Identify which cell holds the provided text, then report its (X, Y) central coordinate. 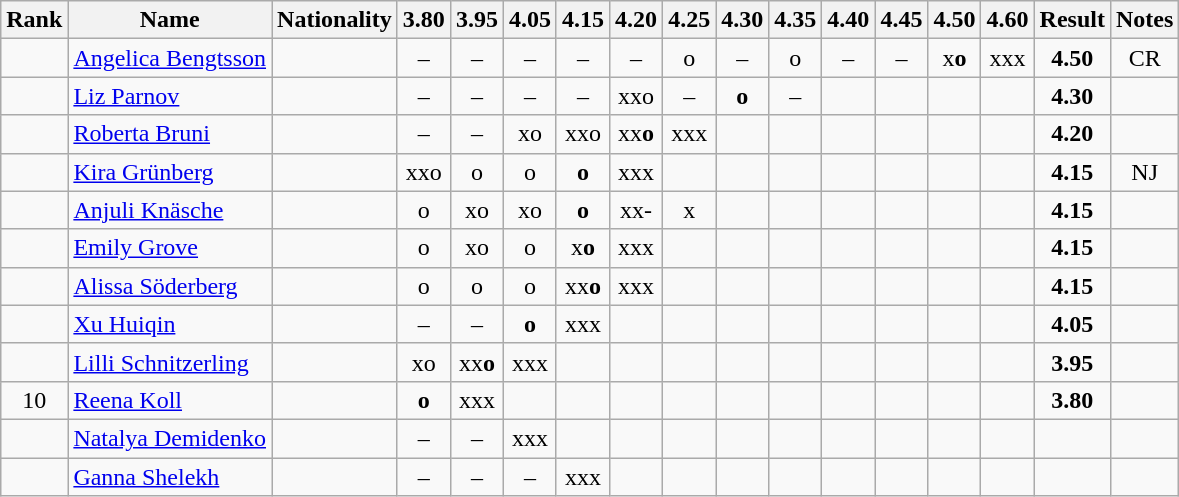
Kira Grünberg (170, 172)
Angelica Bengtsson (170, 58)
4.40 (848, 20)
Result (1072, 20)
Ganna Shelekh (170, 477)
Reena Koll (170, 400)
CR (1144, 58)
Emily Grove (170, 248)
xx- (636, 210)
4.45 (902, 20)
4.60 (1008, 20)
Alissa Söderberg (170, 286)
Xu Huiqin (170, 324)
Roberta Bruni (170, 134)
4.35 (796, 20)
Notes (1144, 20)
10 (34, 400)
NJ (1144, 172)
4.25 (690, 20)
Liz Parnov (170, 96)
Lilli Schnitzerling (170, 362)
Natalya Demidenko (170, 438)
Rank (34, 20)
Name (170, 20)
Nationality (335, 20)
Anjuli Knäsche (170, 210)
x (690, 210)
